Extract the (X, Y) coordinate from the center of the cell holding the provided text.  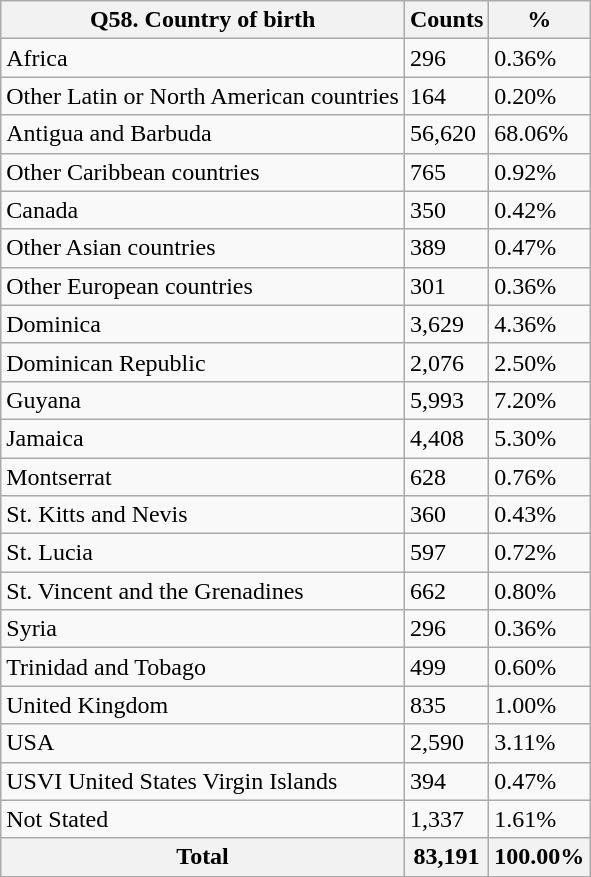
Antigua and Barbuda (203, 134)
0.42% (540, 210)
USVI United States Virgin Islands (203, 781)
3.11% (540, 743)
0.43% (540, 515)
100.00% (540, 857)
835 (446, 705)
0.92% (540, 172)
0.76% (540, 477)
0.20% (540, 96)
499 (446, 667)
St. Vincent and the Grenadines (203, 591)
0.72% (540, 553)
1.61% (540, 819)
628 (446, 477)
Montserrat (203, 477)
0.80% (540, 591)
350 (446, 210)
2,590 (446, 743)
2.50% (540, 362)
360 (446, 515)
1,337 (446, 819)
Canada (203, 210)
765 (446, 172)
% (540, 20)
Other Asian countries (203, 248)
Q58. Country of birth (203, 20)
Dominican Republic (203, 362)
662 (446, 591)
Other Latin or North American countries (203, 96)
1.00% (540, 705)
389 (446, 248)
597 (446, 553)
Trinidad and Tobago (203, 667)
Africa (203, 58)
USA (203, 743)
4.36% (540, 324)
Dominica (203, 324)
4,408 (446, 438)
5,993 (446, 400)
301 (446, 286)
Other European countries (203, 286)
St. Lucia (203, 553)
Other Caribbean countries (203, 172)
Not Stated (203, 819)
Total (203, 857)
3,629 (446, 324)
Counts (446, 20)
Syria (203, 629)
Guyana (203, 400)
2,076 (446, 362)
68.06% (540, 134)
0.60% (540, 667)
7.20% (540, 400)
56,620 (446, 134)
St. Kitts and Nevis (203, 515)
83,191 (446, 857)
164 (446, 96)
United Kingdom (203, 705)
5.30% (540, 438)
394 (446, 781)
Jamaica (203, 438)
